For the text-containing cell, return its midpoint in (X, Y) coordinate format. 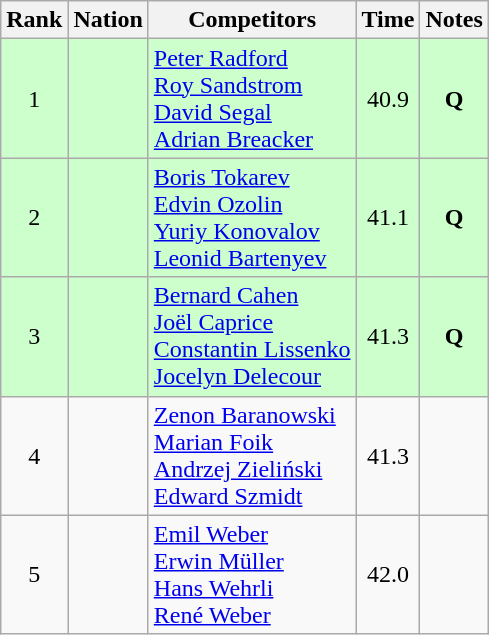
Boris TokarevEdvin OzolinYuriy KonovalovLeonid Bartenyev (252, 218)
Zenon BaranowskiMarian FoikAndrzej ZielińskiEdward Szmidt (252, 456)
40.9 (388, 98)
Time (388, 20)
3 (34, 336)
Bernard CahenJoël CapriceConstantin LissenkoJocelyn Delecour (252, 336)
Emil WeberErwin MüllerHans WehrliRené Weber (252, 574)
42.0 (388, 574)
Nation (108, 20)
5 (34, 574)
1 (34, 98)
Rank (34, 20)
Notes (454, 20)
Competitors (252, 20)
4 (34, 456)
41.1 (388, 218)
2 (34, 218)
Peter RadfordRoy SandstromDavid SegalAdrian Breacker (252, 98)
